Pinpoint the cell where the given text exists, returning its (x, y) midpoint coordinate. 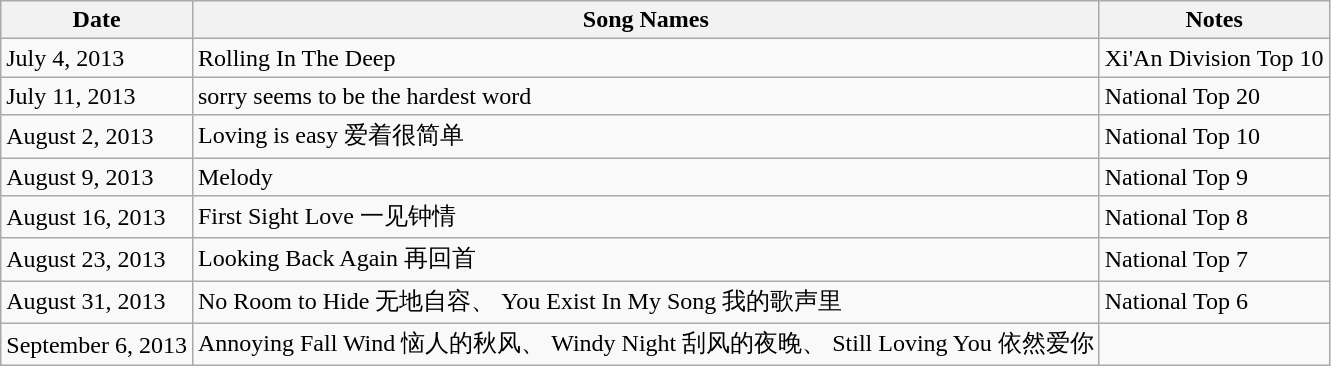
Notes (1214, 20)
National Top 9 (1214, 177)
July 11, 2013 (97, 96)
Annoying Fall Wind 恼人的秋风、 Windy Night 刮风的夜晚、 Still Loving You 依然爱你 (646, 344)
Xi'An Division Top 10 (1214, 58)
No Room to Hide 无地自容、 You Exist In My Song 我的歌声里 (646, 302)
August 23, 2013 (97, 260)
July 4, 2013 (97, 58)
August 16, 2013 (97, 218)
August 2, 2013 (97, 136)
Melody (646, 177)
September 6, 2013 (97, 344)
National Top 7 (1214, 260)
August 31, 2013 (97, 302)
National Top 8 (1214, 218)
Looking Back Again 再回首 (646, 260)
sorry seems to be the hardest word (646, 96)
Rolling In The Deep (646, 58)
First Sight Love 一见钟情 (646, 218)
Song Names (646, 20)
Loving is easy 爱着很简单 (646, 136)
National Top 20 (1214, 96)
Date (97, 20)
August 9, 2013 (97, 177)
National Top 6 (1214, 302)
National Top 10 (1214, 136)
